Identify which cell holds the provided text, then report its [X, Y] central coordinate. 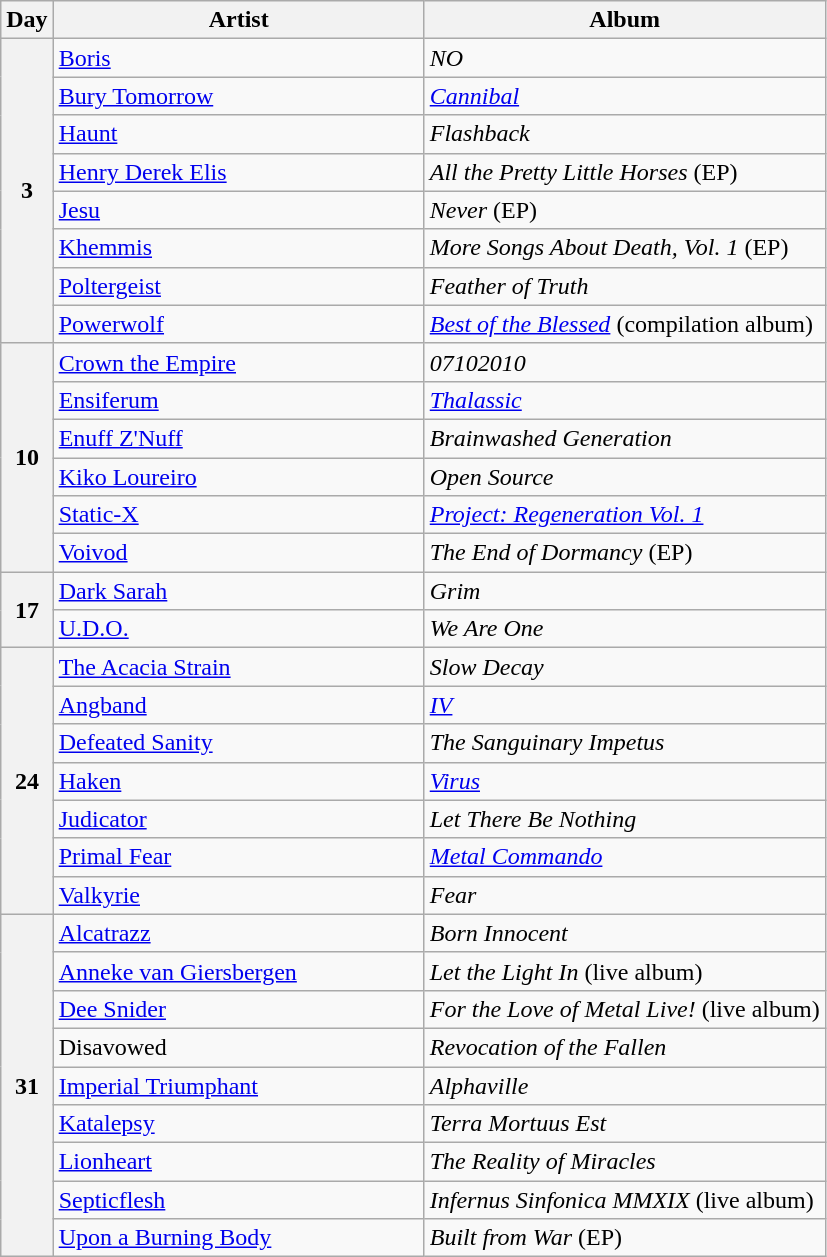
Dark Sarah [238, 591]
Enuff Z'Nuff [238, 438]
Valkyrie [238, 895]
Feather of Truth [624, 286]
Haunt [238, 134]
Upon a Burning Body [238, 1238]
Open Source [624, 477]
Thalassic [624, 400]
U.D.O. [238, 629]
Project: Regeneration Vol. 1 [624, 515]
07102010 [624, 362]
Imperial Triumphant [238, 1085]
Alphaville [624, 1085]
Artist [238, 20]
Boris [238, 58]
Anneke van Giersbergen [238, 971]
Poltergeist [238, 286]
Slow Decay [624, 667]
Ensiferum [238, 400]
Infernus Sinfonica MMXIX (live album) [624, 1200]
10 [27, 457]
Virus [624, 781]
Lionheart [238, 1162]
All the Pretty Little Horses (EP) [624, 172]
Angband [238, 705]
Metal Commando [624, 857]
Defeated Sanity [238, 743]
Jesu [238, 210]
Primal Fear [238, 857]
Brainwashed Generation [624, 438]
More Songs About Death, Vol. 1 (EP) [624, 248]
Let the Light In (live album) [624, 971]
Let There Be Nothing [624, 819]
The End of Dormancy (EP) [624, 553]
Bury Tomorrow [238, 96]
Voivod [238, 553]
We Are One [624, 629]
Powerwolf [238, 324]
Static-X [238, 515]
IV [624, 705]
Kiko Loureiro [238, 477]
Judicator [238, 819]
Born Innocent [624, 933]
Flashback [624, 134]
Grim [624, 591]
Day [27, 20]
Henry Derek Elis [238, 172]
Best of the Blessed (compilation album) [624, 324]
The Sanguinary Impetus [624, 743]
Alcatrazz [238, 933]
The Reality of Miracles [624, 1162]
Haken [238, 781]
Cannibal [624, 96]
Terra Mortuus Est [624, 1124]
Septicflesh [238, 1200]
Khemmis [238, 248]
17 [27, 610]
31 [27, 1086]
24 [27, 781]
3 [27, 191]
Dee Snider [238, 1009]
Disavowed [238, 1047]
For the Love of Metal Live! (live album) [624, 1009]
Fear [624, 895]
Never (EP) [624, 210]
Katalepsy [238, 1124]
Built from War (EP) [624, 1238]
Crown the Empire [238, 362]
Revocation of the Fallen [624, 1047]
Album [624, 20]
NO [624, 58]
The Acacia Strain [238, 667]
